Pinpoint the cell where the given text exists, returning its (x, y) midpoint coordinate. 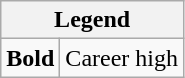
Legend (92, 20)
Career high (122, 58)
Bold (30, 58)
